From the cell containing the given text, extract its center point as (x, y) coordinate. 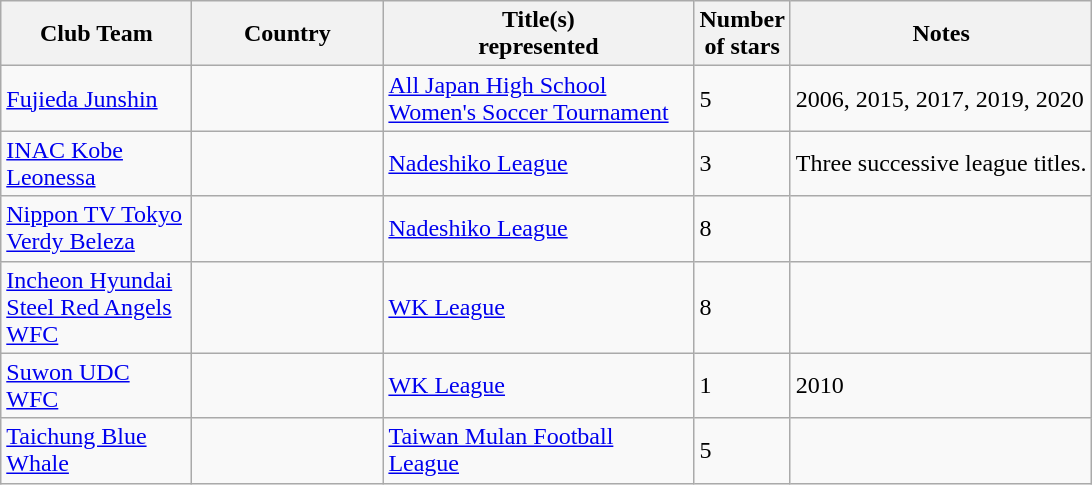
3 (742, 164)
Numberof stars (742, 34)
2006, 2015, 2017, 2019, 2020 (941, 98)
Nippon TV Tokyo Verdy Beleza (96, 228)
Taiwan Mulan Football League (538, 450)
Country (288, 34)
All Japan High School Women's Soccer Tournament (538, 98)
1 (742, 386)
2010 (941, 386)
Three successive league titles. (941, 164)
Taichung Blue Whale (96, 450)
Suwon UDC WFC (96, 386)
INAC Kobe Leonessa (96, 164)
Fujieda Junshin (96, 98)
Notes (941, 34)
Club Team (96, 34)
Incheon Hyundai Steel Red Angels WFC (96, 307)
Title(s)represented (538, 34)
